Pinpoint the cell where the given text exists, returning its (x, y) midpoint coordinate. 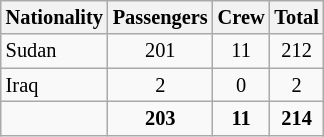
Nationality (54, 17)
Sudan (54, 51)
0 (242, 85)
201 (160, 51)
Passengers (160, 17)
214 (297, 118)
Total (297, 17)
Crew (242, 17)
203 (160, 118)
Iraq (54, 85)
212 (297, 51)
